Search for the cell housing the specified text and yield its (x, y) center coordinate. 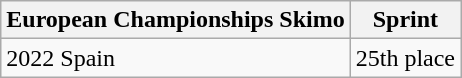
European Championships Skimo (176, 20)
25th place (405, 58)
2022 Spain (176, 58)
Sprint (405, 20)
